From the cell containing the given text, extract its center point as (x, y) coordinate. 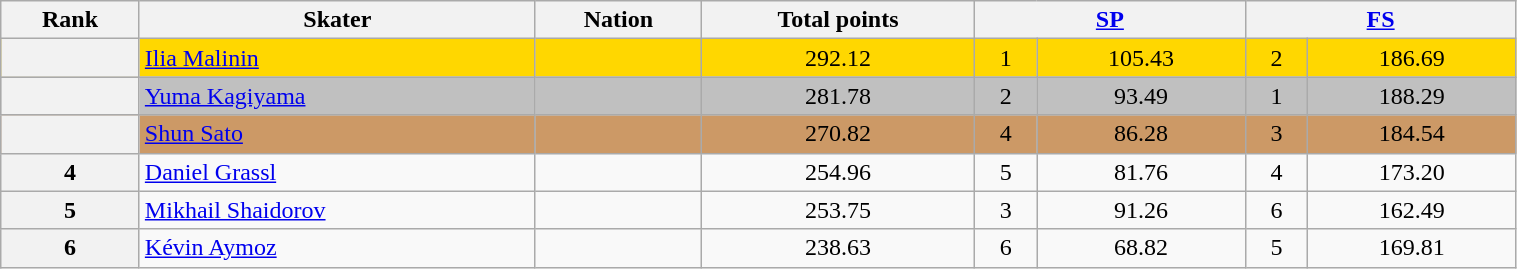
Shun Sato (337, 134)
SP (1110, 20)
186.69 (1412, 58)
Rank (70, 20)
188.29 (1412, 96)
Skater (337, 20)
Daniel Grassl (337, 172)
Nation (618, 20)
Ilia Malinin (337, 58)
292.12 (838, 58)
105.43 (1141, 58)
93.49 (1141, 96)
270.82 (838, 134)
FS (1380, 20)
253.75 (838, 210)
91.26 (1141, 210)
Yuma Kagiyama (337, 96)
173.20 (1412, 172)
81.76 (1141, 172)
86.28 (1141, 134)
281.78 (838, 96)
162.49 (1412, 210)
184.54 (1412, 134)
238.63 (838, 248)
Total points (838, 20)
254.96 (838, 172)
Mikhail Shaidorov (337, 210)
Kévin Aymoz (337, 248)
169.81 (1412, 248)
68.82 (1141, 248)
